Detect which cell encompasses the target text, then output its (x, y) center coordinate. 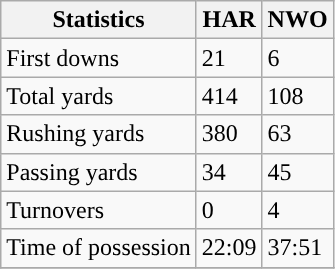
21 (229, 58)
Passing yards (99, 172)
HAR (229, 20)
63 (298, 134)
NWO (298, 20)
6 (298, 58)
Turnovers (99, 210)
0 (229, 210)
4 (298, 210)
Rushing yards (99, 134)
34 (229, 172)
380 (229, 134)
First downs (99, 58)
Total yards (99, 96)
414 (229, 96)
37:51 (298, 248)
Time of possession (99, 248)
108 (298, 96)
Statistics (99, 20)
45 (298, 172)
22:09 (229, 248)
